Pinpoint the cell where the given text exists, returning its [X, Y] midpoint coordinate. 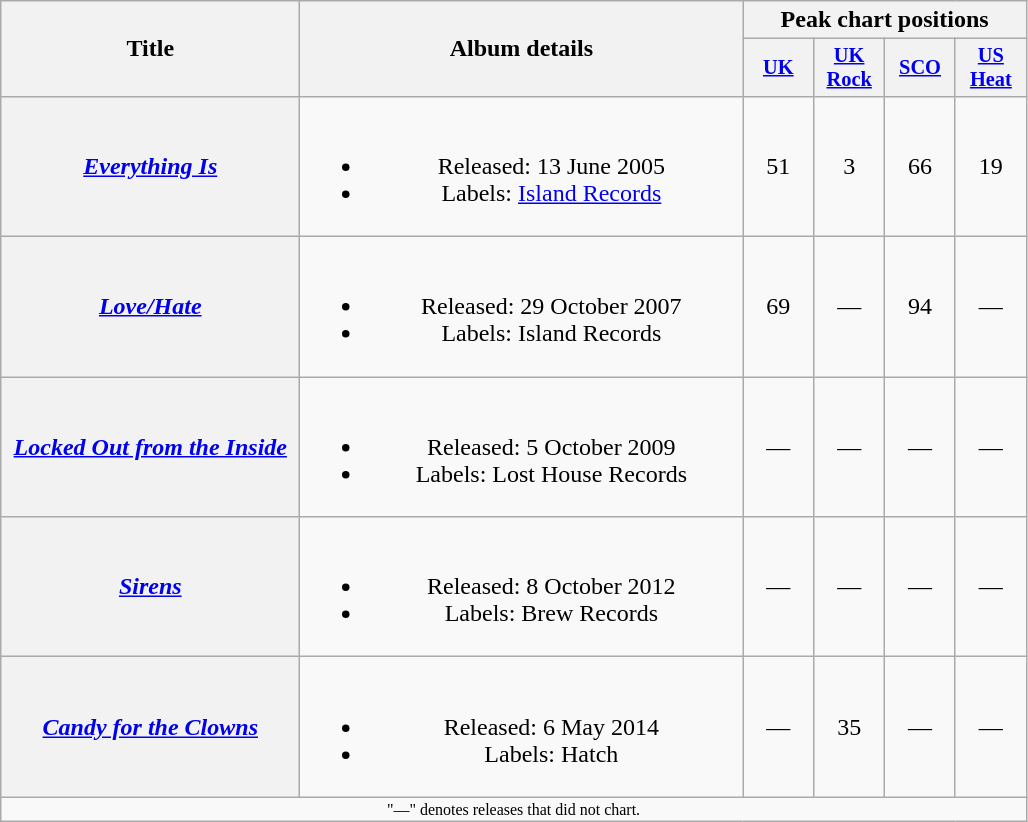
35 [850, 727]
Peak chart positions [884, 20]
Released: 6 May 2014Labels: Hatch [522, 727]
19 [990, 166]
Love/Hate [150, 307]
3 [850, 166]
US Heat [990, 68]
Released: 5 October 2009Labels: Lost House Records [522, 447]
Released: 29 October 2007Labels: Island Records [522, 307]
"—" denotes releases that did not chart. [514, 809]
Locked Out from the Inside [150, 447]
66 [920, 166]
UK [778, 68]
94 [920, 307]
Released: 13 June 2005Labels: Island Records [522, 166]
Everything Is [150, 166]
Title [150, 49]
SCO [920, 68]
UKRock [850, 68]
Album details [522, 49]
Candy for the Clowns [150, 727]
Released: 8 October 2012Labels: Brew Records [522, 587]
69 [778, 307]
Sirens [150, 587]
51 [778, 166]
